Locate the cell with the specified text and output its (X, Y) center coordinate. 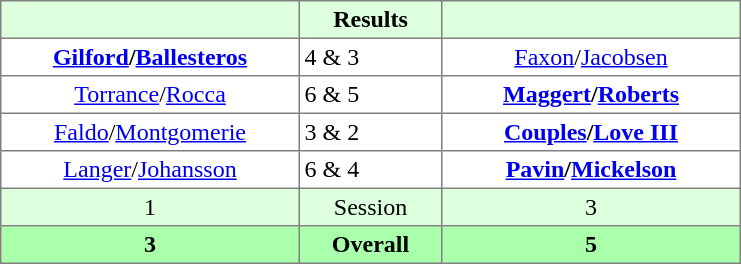
Couples/Love III (591, 132)
4 & 3 (370, 57)
Gilford/Ballesteros (150, 57)
Session (370, 207)
Maggert/Roberts (591, 95)
6 & 5 (370, 95)
1 (150, 207)
Faldo/Montgomerie (150, 132)
6 & 4 (370, 170)
Overall (370, 245)
5 (591, 245)
Pavin/Mickelson (591, 170)
Faxon/Jacobsen (591, 57)
Langer/Johansson (150, 170)
Torrance/Rocca (150, 95)
3 & 2 (370, 132)
Results (370, 20)
